Provide the (x, y) coordinate of the cell's center where the given text is located.  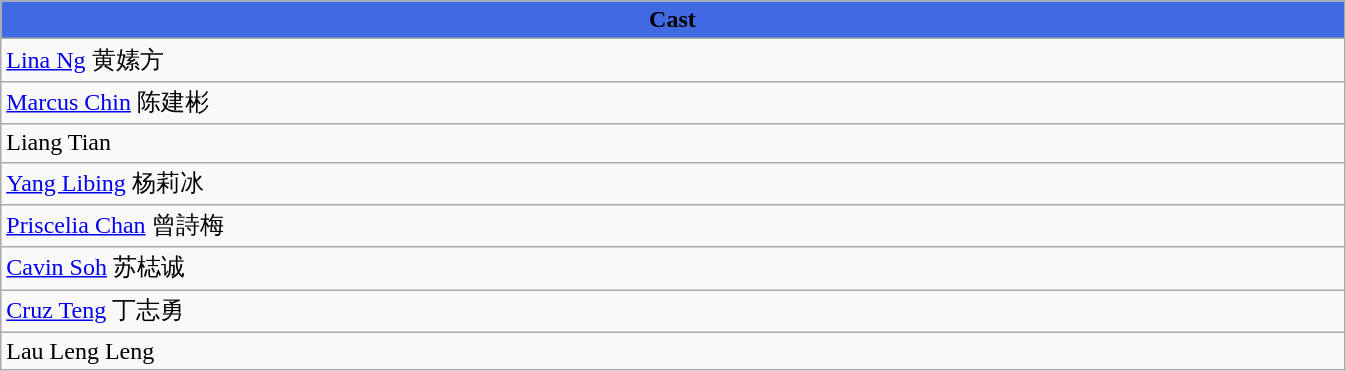
Yang Libing 杨莉冰 (672, 184)
Cruz Teng 丁志勇 (672, 312)
Marcus Chin 陈建彬 (672, 102)
Cavin Soh 苏梽诚 (672, 268)
Liang Tian (672, 143)
Cast (672, 20)
Lau Leng Leng (672, 351)
Priscelia Chan 曾詩梅 (672, 226)
Lina Ng 黄嫊方 (672, 60)
